From the cell containing the given text, extract its center point as [x, y] coordinate. 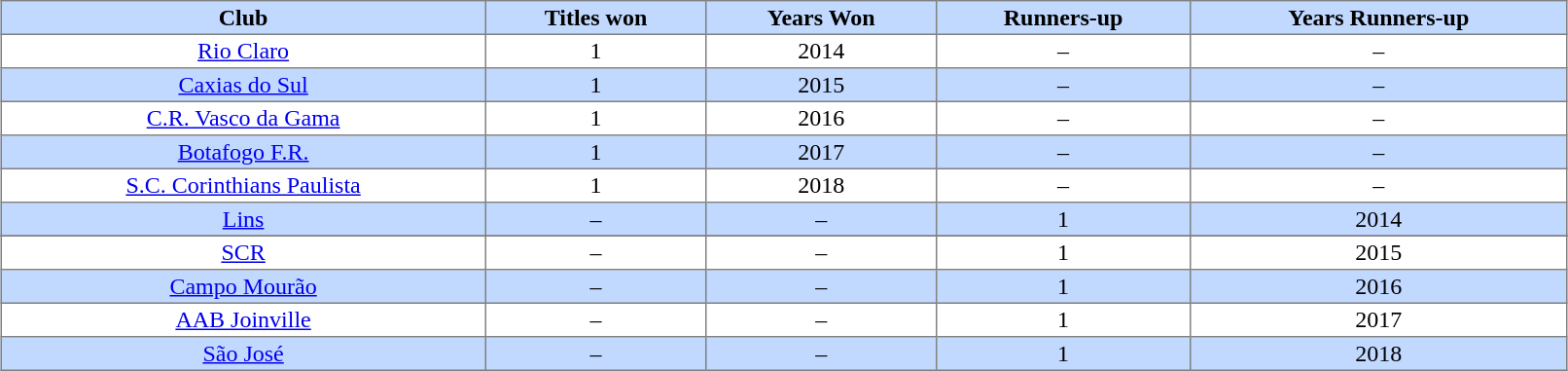
Titles won [595, 18]
Runners-up [1064, 18]
Rio Claro [243, 51]
SCR [243, 252]
Botafogo F.R. [243, 152]
Caxias do Sul [243, 85]
Years Runners-up [1378, 18]
São José [243, 353]
S.C. Corinthians Paulista [243, 185]
Club [243, 18]
Campo Mourão [243, 286]
Lins [243, 219]
AAB Joinville [243, 319]
Years Won [821, 18]
C.R. Vasco da Gama [243, 118]
